Locate the cell with the specified text and output its (x, y) center coordinate. 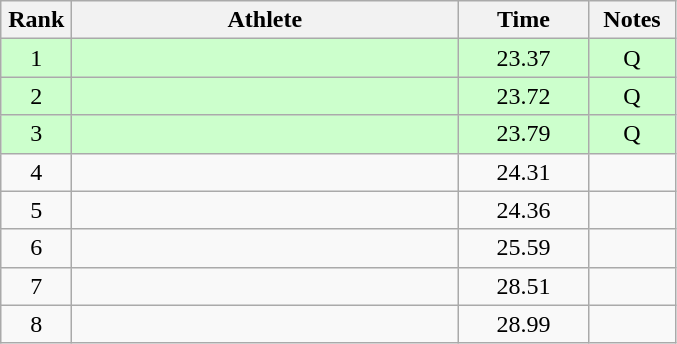
Notes (632, 20)
23.37 (524, 58)
7 (36, 286)
3 (36, 134)
24.31 (524, 172)
6 (36, 248)
1 (36, 58)
25.59 (524, 248)
Time (524, 20)
Athlete (265, 20)
8 (36, 324)
Rank (36, 20)
2 (36, 96)
5 (36, 210)
28.51 (524, 286)
23.79 (524, 134)
4 (36, 172)
23.72 (524, 96)
28.99 (524, 324)
24.36 (524, 210)
